Output the (x, y) coordinate of the center of the cell containing the given text.  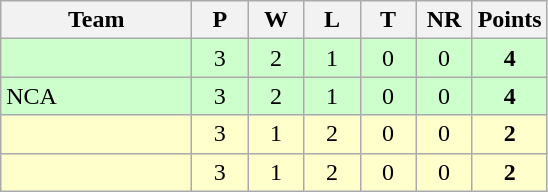
L (332, 20)
NR (444, 20)
W (276, 20)
T (388, 20)
P (220, 20)
Team (96, 20)
NCA (96, 96)
Points (510, 20)
